Find where the given text appears and provide that cell's center as [x, y] coordinate. 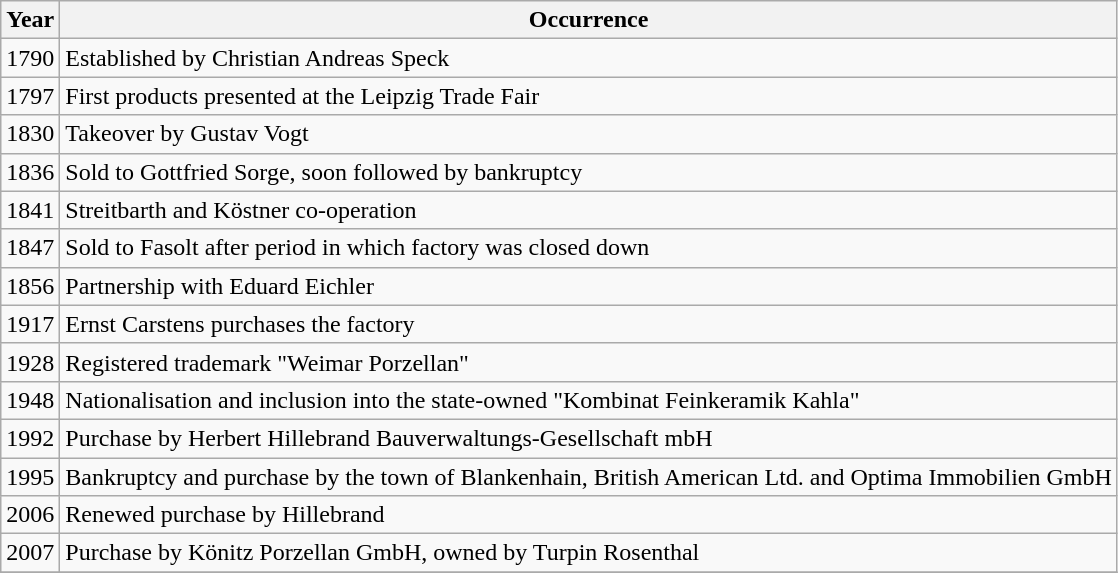
1917 [30, 324]
1790 [30, 58]
Takeover by Gustav Vogt [589, 134]
1928 [30, 362]
1995 [30, 477]
Sold to Fasolt after period in which factory was closed down [589, 248]
1797 [30, 96]
1830 [30, 134]
Purchase by Könitz Porzellan GmbH, owned by Turpin Rosenthal [589, 553]
Sold to Gottfried Sorge, soon followed by bankruptcy [589, 172]
2007 [30, 553]
Bankruptcy and purchase by the town of Blankenhain, British American Ltd. and Optima Immobilien GmbH [589, 477]
Ernst Carstens purchases the factory [589, 324]
Renewed purchase by Hillebrand [589, 515]
First products presented at the Leipzig Trade Fair [589, 96]
1841 [30, 210]
Nationalisation and inclusion into the state-owned "Kombinat Feinkeramik Kahla" [589, 400]
1948 [30, 400]
Streitbarth and Köstner co-operation [589, 210]
Year [30, 20]
1856 [30, 286]
1836 [30, 172]
2006 [30, 515]
Occurrence [589, 20]
Established by Christian Andreas Speck [589, 58]
1992 [30, 438]
Purchase by Herbert Hillebrand Bauverwaltungs-Gesellschaft mbH [589, 438]
1847 [30, 248]
Partnership with Eduard Eichler [589, 286]
Registered trademark "Weimar Porzellan" [589, 362]
